From the cell containing the given text, extract its center point as (X, Y) coordinate. 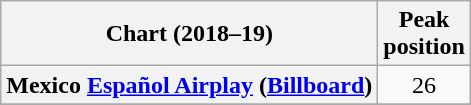
Chart (2018–19) (190, 34)
Peakposition (424, 34)
Mexico Español Airplay (Billboard) (190, 85)
26 (424, 85)
